Scan for the cell matching the given text and deliver its [x, y] coordinate at center. 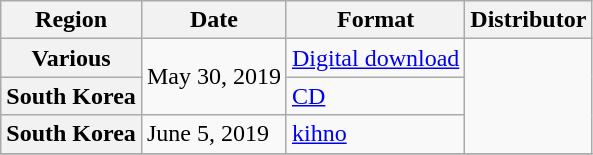
CD [375, 96]
Format [375, 20]
Date [214, 20]
kihno [375, 134]
Distributor [528, 20]
Digital download [375, 58]
Region [72, 20]
Various [72, 58]
June 5, 2019 [214, 134]
May 30, 2019 [214, 77]
